Search for the cell housing the specified text and yield its (X, Y) center coordinate. 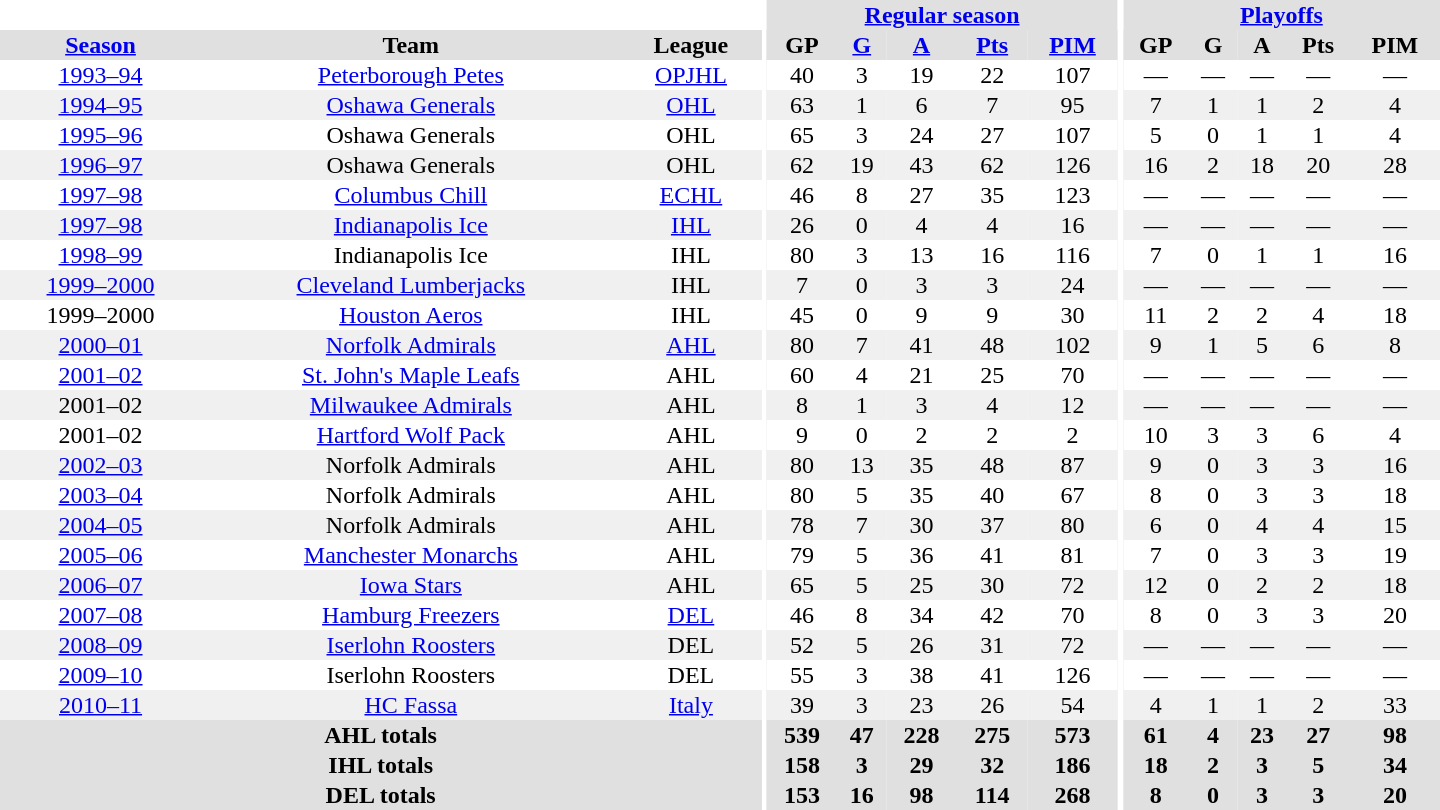
2010–11 (100, 705)
2006–07 (100, 585)
10 (1156, 435)
HC Fassa (411, 705)
2003–04 (100, 495)
2004–05 (100, 525)
Hamburg Freezers (411, 615)
114 (992, 795)
38 (922, 675)
Iowa Stars (411, 585)
61 (1156, 735)
60 (802, 375)
Season (100, 45)
47 (862, 735)
31 (992, 645)
275 (992, 735)
2007–08 (100, 615)
87 (1073, 465)
1996–97 (100, 165)
2002–03 (100, 465)
1994–95 (100, 105)
43 (922, 165)
11 (1156, 315)
AHL totals (380, 735)
22 (992, 75)
2000–01 (100, 345)
158 (802, 765)
Regular season (942, 15)
St. John's Maple Leafs (411, 375)
123 (1073, 195)
39 (802, 705)
32 (992, 765)
DEL totals (380, 795)
186 (1073, 765)
21 (922, 375)
Milwaukee Admirals (411, 405)
Columbus Chill (411, 195)
2009–10 (100, 675)
28 (1395, 165)
37 (992, 525)
67 (1073, 495)
Manchester Monarchs (411, 555)
Playoffs (1282, 15)
78 (802, 525)
Houston Aeros (411, 315)
OPJHL (692, 75)
36 (922, 555)
15 (1395, 525)
IHL totals (380, 765)
1993–94 (100, 75)
268 (1073, 795)
33 (1395, 705)
52 (802, 645)
63 (802, 105)
2008–09 (100, 645)
2005–06 (100, 555)
Hartford Wolf Pack (411, 435)
153 (802, 795)
45 (802, 315)
Cleveland Lumberjacks (411, 285)
573 (1073, 735)
Team (411, 45)
1998–99 (100, 255)
54 (1073, 705)
81 (1073, 555)
League (692, 45)
Italy (692, 705)
116 (1073, 255)
1995–96 (100, 135)
228 (922, 735)
ECHL (692, 195)
95 (1073, 105)
42 (992, 615)
55 (802, 675)
539 (802, 735)
79 (802, 555)
29 (922, 765)
Peterborough Petes (411, 75)
102 (1073, 345)
